Search for the cell housing the specified text and yield its (X, Y) center coordinate. 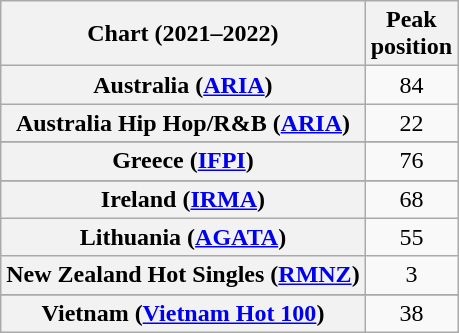
Ireland (IRMA) (183, 199)
38 (411, 313)
Lithuania (AGATA) (183, 237)
Australia (ARIA) (183, 85)
Vietnam (Vietnam Hot 100) (183, 313)
New Zealand Hot Singles (RMNZ) (183, 275)
55 (411, 237)
68 (411, 199)
Chart (2021–2022) (183, 34)
Australia Hip Hop/R&B (ARIA) (183, 123)
76 (411, 161)
22 (411, 123)
Peakposition (411, 34)
Greece (IFPI) (183, 161)
84 (411, 85)
3 (411, 275)
